Detect which cell encompasses the target text, then output its [X, Y] center coordinate. 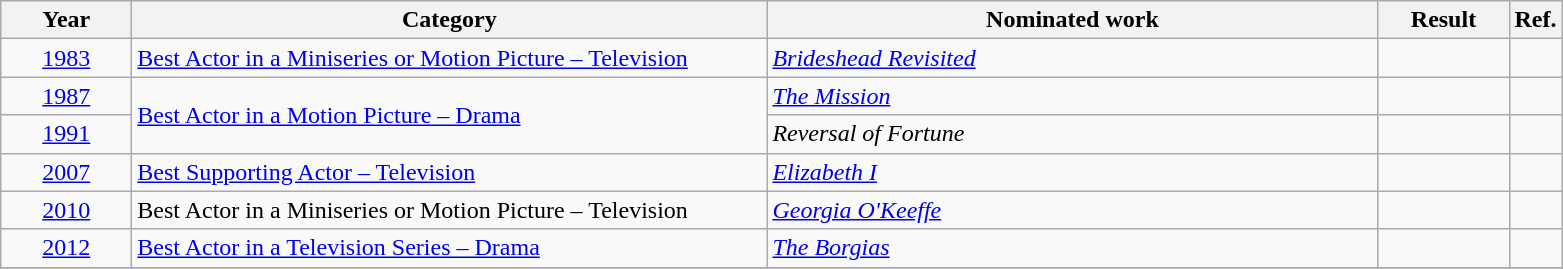
Brideshead Revisited [1072, 58]
2010 [66, 210]
Reversal of Fortune [1072, 134]
Year [66, 20]
Result [1444, 20]
Georgia O'Keeffe [1072, 210]
2007 [66, 172]
Best Actor in a Motion Picture – Drama [450, 115]
1983 [66, 58]
Category [450, 20]
Best Supporting Actor – Television [450, 172]
1991 [66, 134]
Ref. [1536, 20]
2012 [66, 248]
1987 [66, 96]
The Mission [1072, 96]
Nominated work [1072, 20]
The Borgias [1072, 248]
Elizabeth I [1072, 172]
Best Actor in a Television Series – Drama [450, 248]
